Determine the [x, y] coordinate at the center of the cell enclosing the given text.  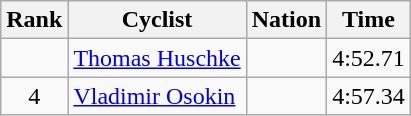
Vladimir Osokin [157, 96]
Time [369, 20]
Cyclist [157, 20]
4:52.71 [369, 58]
4 [34, 96]
Nation [286, 20]
Thomas Huschke [157, 58]
Rank [34, 20]
4:57.34 [369, 96]
